Locate the cell with the specified text and output its [X, Y] center coordinate. 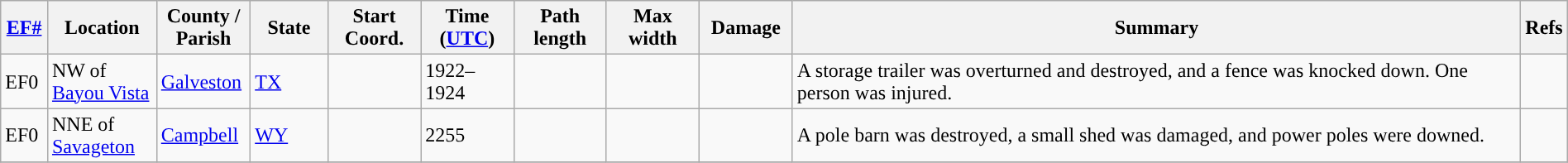
County / Parish [203, 28]
Damage [746, 28]
WY [289, 136]
Location [102, 28]
Campbell [203, 136]
Max width [653, 28]
Path length [560, 28]
Start Coord. [374, 28]
Summary [1156, 28]
EF# [25, 28]
A pole barn was destroyed, a small shed was damaged, and power poles were downed. [1156, 136]
Time (UTC) [467, 28]
2255 [467, 136]
Galveston [203, 81]
A storage trailer was overturned and destroyed, and a fence was knocked down. One person was injured. [1156, 81]
1922–1924 [467, 81]
NNE of Savageton [102, 136]
TX [289, 81]
NW of Bayou Vista [102, 81]
State [289, 28]
Refs [1545, 28]
